Provide the (X, Y) coordinate of the cell's center where the given text is located.  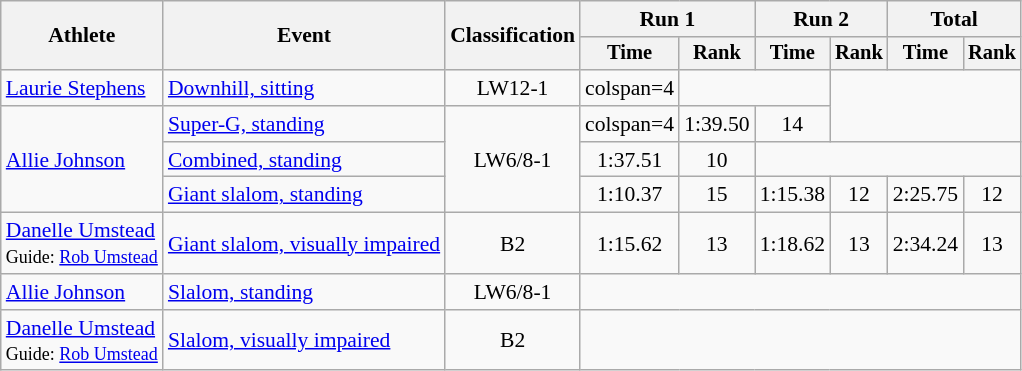
Athlete (82, 36)
Giant slalom, standing (304, 195)
15 (716, 195)
1:15.38 (792, 195)
Run 2 (822, 19)
Combined, standing (304, 160)
Slalom, standing (304, 292)
Slalom, visually impaired (304, 340)
Super-G, standing (304, 124)
Run 1 (668, 19)
1:10.37 (630, 195)
Total (954, 19)
10 (716, 160)
14 (792, 124)
1:18.62 (792, 244)
2:25.75 (926, 195)
Downhill, sitting (304, 88)
Classification (512, 36)
1:39.50 (716, 124)
Laurie Stephens (82, 88)
Giant slalom, visually impaired (304, 244)
2:34.24 (926, 244)
1:37.51 (630, 160)
LW12-1 (512, 88)
Event (304, 36)
1:15.62 (630, 244)
